Scan for the cell matching the given text and deliver its (x, y) coordinate at center. 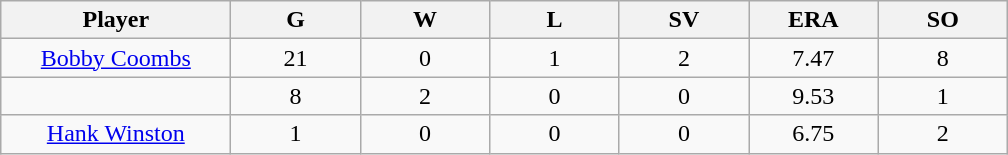
ERA (814, 20)
Hank Winston (116, 134)
G (296, 20)
SV (684, 20)
Player (116, 20)
6.75 (814, 134)
L (554, 20)
SO (942, 20)
7.47 (814, 58)
21 (296, 58)
9.53 (814, 96)
W (424, 20)
Bobby Coombs (116, 58)
